Find where the given text appears and provide that cell's center as [x, y] coordinate. 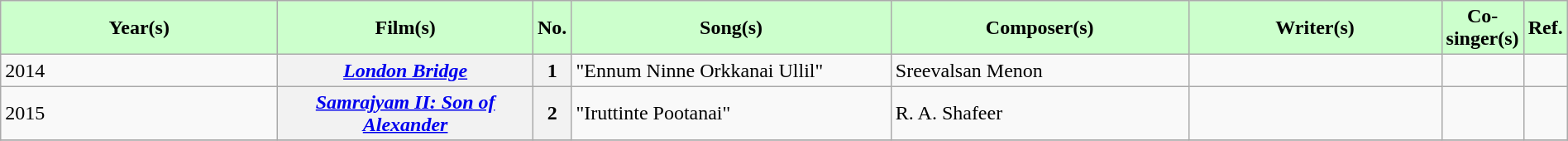
1 [552, 70]
Song(s) [731, 28]
Sreevalsan Menon [1040, 70]
R. A. Shafeer [1040, 113]
2014 [139, 70]
Co-singer(s) [1482, 28]
Ref. [1545, 28]
Samrajyam II: Son of Alexander [405, 113]
2015 [139, 113]
2 [552, 113]
Writer(s) [1315, 28]
Year(s) [139, 28]
Composer(s) [1040, 28]
No. [552, 28]
"Iruttinte Pootanai" [731, 113]
London Bridge [405, 70]
Film(s) [405, 28]
"Ennum Ninne Orkkanai Ullil" [731, 70]
